From the cell containing the given text, extract its center point as (X, Y) coordinate. 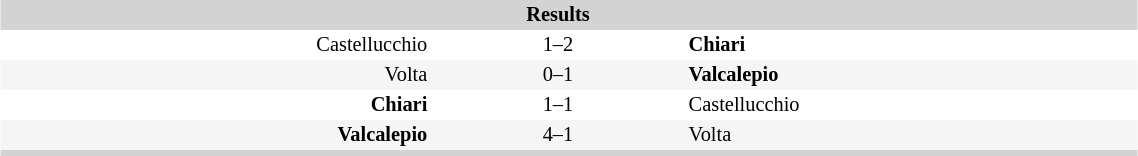
0–1 (558, 75)
4–1 (558, 135)
Results (558, 15)
1–1 (558, 105)
1–2 (558, 45)
